Determine the [X, Y] coordinate at the center of the cell enclosing the given text.  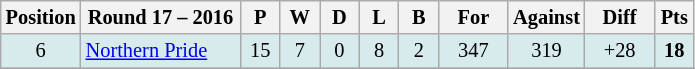
347 [474, 51]
Against [546, 17]
+28 [620, 51]
Position [41, 17]
6 [41, 51]
Pts [674, 17]
D [340, 17]
B [419, 17]
319 [546, 51]
15 [260, 51]
For [474, 17]
8 [379, 51]
L [379, 17]
18 [674, 51]
Round 17 – 2016 [161, 17]
7 [300, 51]
2 [419, 51]
P [260, 17]
W [300, 17]
Northern Pride [161, 51]
Diff [620, 17]
0 [340, 51]
